Detect which cell encompasses the target text, then output its [x, y] center coordinate. 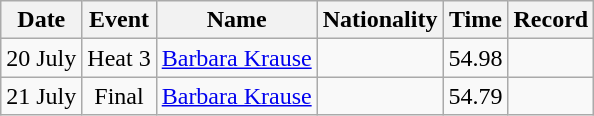
Nationality [380, 20]
Date [42, 20]
Name [236, 20]
Heat 3 [119, 58]
Final [119, 96]
54.79 [476, 96]
Time [476, 20]
Record [551, 20]
Event [119, 20]
20 July [42, 58]
54.98 [476, 58]
21 July [42, 96]
